From the cell containing the given text, extract its center point as (x, y) coordinate. 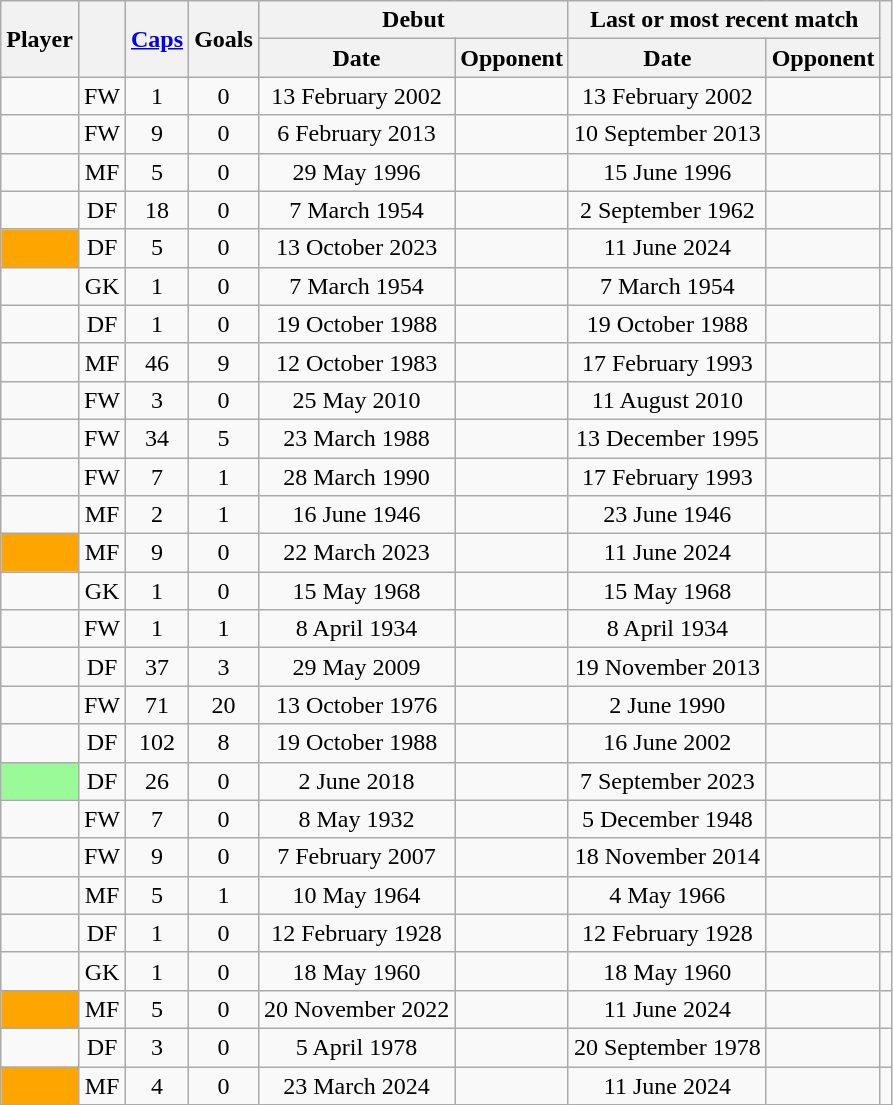
26 (158, 781)
2 June 2018 (356, 781)
6 February 2013 (356, 134)
20 November 2022 (356, 1009)
5 December 1948 (667, 819)
Caps (158, 39)
19 November 2013 (667, 667)
Debut (413, 20)
23 March 1988 (356, 438)
Last or most recent match (724, 20)
29 May 2009 (356, 667)
10 September 2013 (667, 134)
7 September 2023 (667, 781)
10 May 1964 (356, 895)
7 February 2007 (356, 857)
29 May 1996 (356, 172)
20 (224, 705)
23 June 1946 (667, 515)
4 (158, 1085)
8 (224, 743)
15 June 1996 (667, 172)
34 (158, 438)
4 May 1966 (667, 895)
13 December 1995 (667, 438)
18 (158, 210)
2 June 1990 (667, 705)
37 (158, 667)
23 March 2024 (356, 1085)
25 May 2010 (356, 400)
Goals (224, 39)
46 (158, 362)
5 April 1978 (356, 1047)
28 March 1990 (356, 477)
2 (158, 515)
18 November 2014 (667, 857)
11 August 2010 (667, 400)
13 October 2023 (356, 248)
16 June 1946 (356, 515)
8 May 1932 (356, 819)
2 September 1962 (667, 210)
71 (158, 705)
20 September 1978 (667, 1047)
13 October 1976 (356, 705)
102 (158, 743)
22 March 2023 (356, 553)
16 June 2002 (667, 743)
12 October 1983 (356, 362)
Player (40, 39)
